Identify which cell holds the provided text, then report its [X, Y] central coordinate. 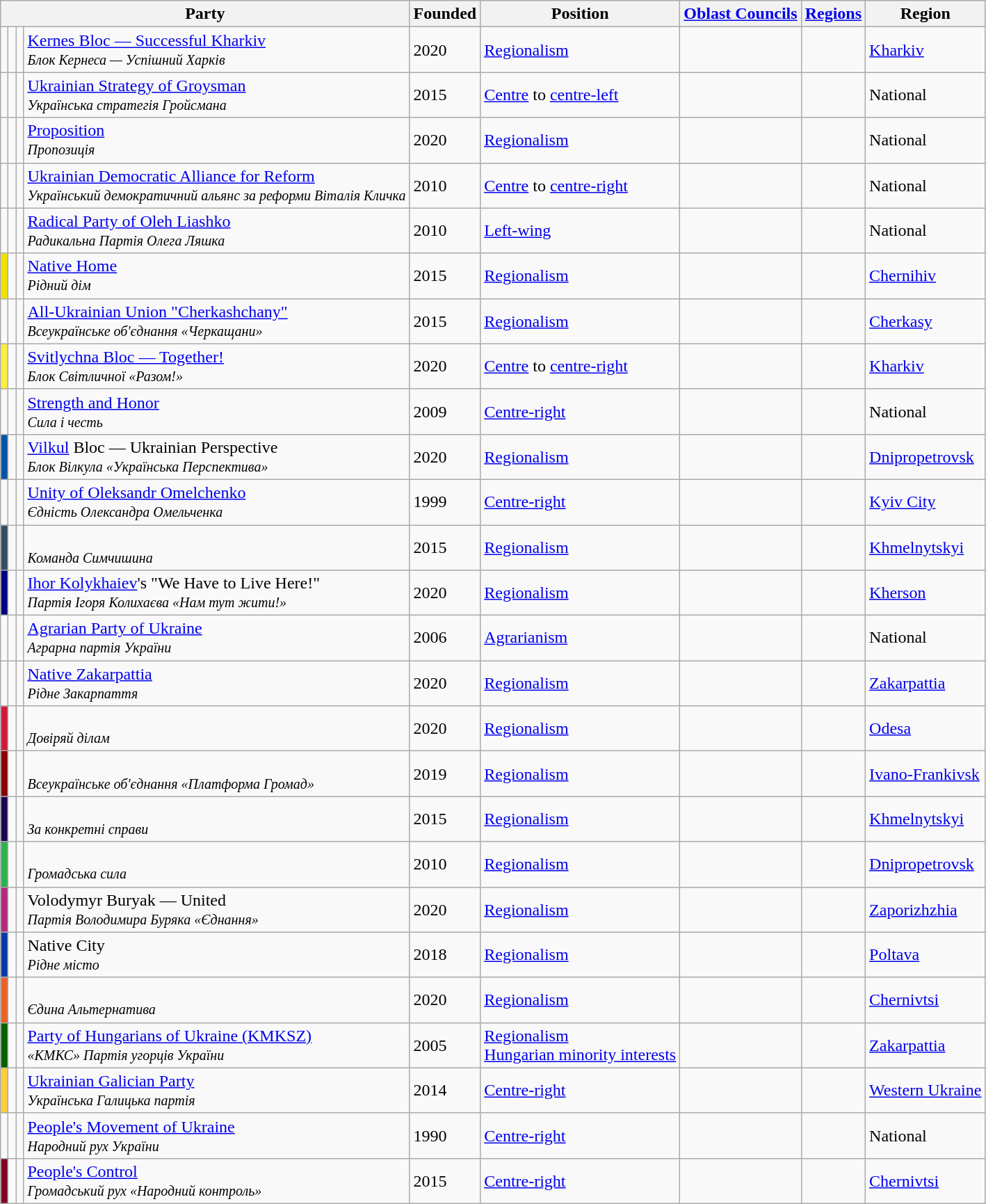
Kyiv City [926, 502]
People's ControlГромадський рух «Народний контроль» [217, 1181]
Єдина Альтернатива [217, 1000]
2019 [445, 773]
Всеукраїнське об'єднання «Платформа Громад» [217, 773]
Kernes Bloc — Successful KharkivБлок Кернеса — Успішний Харків [217, 50]
Left-wing [580, 231]
Centre to centre-left [580, 95]
Poltava [926, 954]
2006 [445, 639]
Команда Симчишина [217, 547]
All-Ukrainian Union "Cherkashchany"Всеукраїнське об'єднання «Черкащани» [217, 321]
Native CityРідне місто [217, 954]
Agrarianism [580, 639]
2018 [445, 954]
Native HomeРідний дім [217, 275]
Agrarian Party of UkraineАграрна партія України [217, 639]
Regions [833, 14]
Strength and HonorСила і честь [217, 412]
2009 [445, 412]
2014 [445, 1091]
Party of Hungarians of Ukraine (KMKSZ)«КМКС» Партія угорців України [217, 1045]
Kherson [926, 593]
1999 [445, 502]
RegionalismHungarian minority interests [580, 1045]
Ihor Kolykhaiev's "We Have to Live Here!"Партія Ігоря Колихаєва «Нам тут жити!» [217, 593]
Svitlychna Bloc — Together!Блок Світличної «Разом!» [217, 366]
Region [926, 14]
Founded [445, 14]
Radical Party of Oleh LiashkoРадикальна Партія Олега Ляшка [217, 231]
Native ZakarpattiaРідне Закарпаття [217, 683]
Western Ukraine [926, 1091]
Party [205, 14]
PropositionПропозиція [217, 141]
Zaporizhzhia [926, 910]
Cherkasy [926, 321]
Chernihiv [926, 275]
Ivano-Frankivsk [926, 773]
Ukrainian Democratic Alliance for ReformУкраїнський демократичний альянс за реформи Віталія Кличка [217, 185]
Довіряй ділам [217, 729]
Ukrainian Strategy of GroysmanУкраїнська стратегія Гройсмана [217, 95]
1990 [445, 1135]
Громадська сила [217, 864]
Vilkul Bloc — Ukrainian PerspectiveБлок Вілкула «Українська Перспектива» [217, 456]
Unity of Oleksandr OmelchenkoЄдність Олександра Омельченка [217, 502]
People's Movement of UkraineНародний рух України [217, 1135]
Position [580, 14]
Odesa [926, 729]
За конкретні справи [217, 819]
2005 [445, 1045]
Volodymyr Buryak — UnitedПартія Володимира Буряка «Єднання» [217, 910]
Oblast Councils [741, 14]
Ukrainian Galician PartyУкраїнська Галицька партія [217, 1091]
